Find where the given text appears and provide that cell's center as (x, y) coordinate. 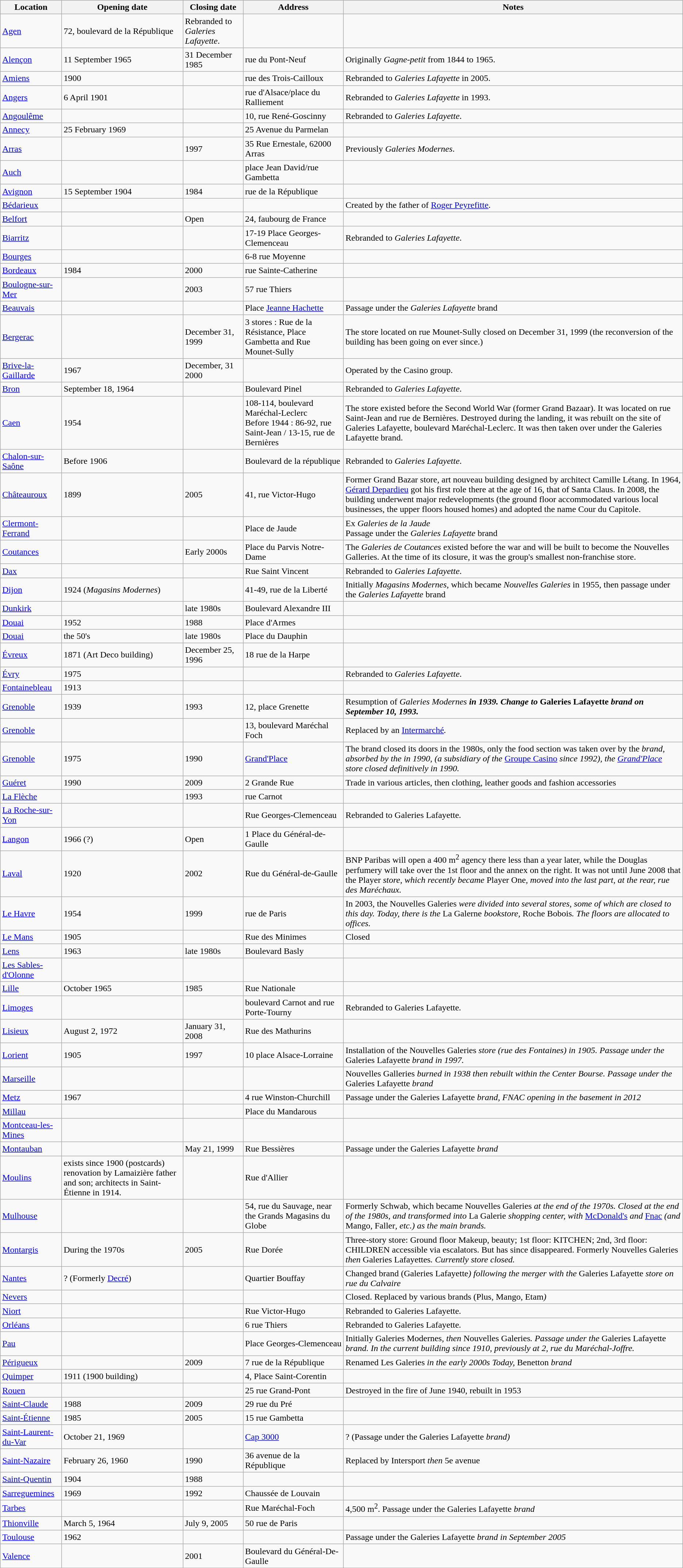
Pau (31, 1343)
1952 (123, 622)
1966 (?) (123, 839)
Closed (513, 937)
3 stores : Rue de la Résistance, Place Gambetta and Rue Mounet-Sully (293, 337)
Replaced by an Intermarché. (513, 730)
2002 (213, 874)
La Roche-sur-Yon (31, 815)
18 rue de la Harpe (293, 655)
Le Havre (31, 913)
Place Georges-Clemenceau (293, 1343)
the 50's (123, 636)
Opening date (123, 7)
25 Avenue du Parmelan (293, 130)
December 25, 1996 (213, 655)
Bron (31, 389)
rue du Pont-Neuf (293, 60)
Dunkirk (31, 608)
Destroyed in the fire of June 1940, rebuilt in 1953 (513, 1390)
Boulevard Basly (293, 951)
Boulevard Alexandre III (293, 608)
Rue Georges-Clemenceau (293, 815)
1920 (123, 874)
Auch (31, 172)
Tarbes (31, 1508)
Originally Gagne-petit from 1844 to 1965. (513, 60)
Chalon-sur-Saône (31, 461)
Metz (31, 1097)
Bédarieux (31, 205)
Avignon (31, 191)
1913 (123, 688)
Location (31, 7)
Bordeaux (31, 271)
Place de Jaude (293, 528)
Boulevard de la république (293, 461)
Laval (31, 874)
Grand'Place (293, 759)
29 rue du Pré (293, 1404)
Périgueux (31, 1362)
12, place Grenette (293, 707)
6-8 rue Moyenne (293, 257)
Évry (31, 674)
41-49, rue de la Liberté (293, 589)
Mulhouse (31, 1216)
25 rue Grand-Pont (293, 1390)
Châteauroux (31, 494)
Installation of the Nouvelles Galeries store (rue des Fontaines) in 1905. Passage under the Galeries Lafayette brand in 1997. (513, 1055)
Montceau-les-Mines (31, 1130)
Passage under the Galeries Lafayette brand in September 2005 (513, 1537)
Orléans (31, 1325)
March 5, 1964 (123, 1523)
Angoulême (31, 116)
Belfort (31, 219)
1871 (Art Deco building) (123, 655)
place Jean David/rue Gambetta (293, 172)
Rue Saint Vincent (293, 571)
Arras (31, 149)
Limoges (31, 1007)
36 avenue de la République (293, 1460)
Saint-Étienne (31, 1418)
Clermont-Ferrand (31, 528)
rue de Paris (293, 913)
Boulevard Pinel (293, 389)
2003 (213, 290)
Sarreguemines (31, 1493)
1963 (123, 951)
Early 2000s (213, 552)
11 September 1965 (123, 60)
Montargis (31, 1250)
Le Mans (31, 937)
50 rue de Paris (293, 1523)
Caen (31, 423)
Rue du Général-de-Gaulle (293, 874)
Les Sables-d'Olonne (31, 970)
1911 (1900 building) (123, 1376)
Rouen (31, 1390)
Created by the father of Roger Peyrefitte. (513, 205)
Annecy (31, 130)
? (Passage under the Galeries Lafayette brand) (513, 1437)
Lille (31, 989)
54, rue du Sauvage, near the Grands Magasins du Globe (293, 1216)
January 31, 2008 (213, 1031)
24, faubourg de France (293, 219)
2001 (213, 1556)
35 Rue Ernestale, 62000 Arras (293, 149)
Bergerac (31, 337)
February 26, 1960 (123, 1460)
Biarritz (31, 238)
Évreux (31, 655)
Boulevard du Général-De-Gaulle (293, 1556)
41, rue Victor-Hugo (293, 494)
The store located on rue Mounet-Sully closed on December 31, 1999 (the reconversion of the building has been going on ever since.) (513, 337)
Bourges (31, 257)
exists since 1900 (postcards) renovation by Lamaizière father and son; architects in Saint-Étienne in 1914. (123, 1178)
October 1965 (123, 989)
57 rue Thiers (293, 290)
Dax (31, 571)
Passage under the Galeries Lafayette brand, FNAC opening in the basement in 2012 (513, 1097)
13, boulevard Maréchal Foch (293, 730)
4, Place Saint-Corentin (293, 1376)
Millau (31, 1111)
Quartier Bouffay (293, 1278)
Rue Bessières (293, 1149)
1899 (123, 494)
rue Sainte-Catherine (293, 271)
Saint-Laurent-du-Var (31, 1437)
Amiens (31, 78)
Brive-la-Gaillarde (31, 370)
Place du Dauphin (293, 636)
boulevard Carnot and rue Porte-Tourny (293, 1007)
Dijon (31, 589)
Thionville (31, 1523)
Place du Parvis Notre-Dame (293, 552)
Cap 3000 (293, 1437)
Nevers (31, 1297)
Rue Dorée (293, 1250)
Quimper (31, 1376)
Place du Mandarous (293, 1111)
2 Grande Rue (293, 783)
6 April 1901 (123, 97)
Notes (513, 7)
10, rue René-Goscinny (293, 116)
rue des Trois-Cailloux (293, 78)
La Flèche (31, 796)
15 rue Gambetta (293, 1418)
Saint-Claude (31, 1404)
Nouvelles Galleries burned in 1938 then rebuilt within the Center Bourse. Passage under the Galeries Lafayette brand (513, 1079)
1999 (213, 913)
May 21, 1999 (213, 1149)
Changed brand (Galeries Lafayette) following the merger with the Galeries Lafayette store on rue du Calvaire (513, 1278)
Toulouse (31, 1537)
17-19 Place Georges-Clemenceau (293, 238)
1924 (Magasins Modernes) (123, 589)
Beauvais (31, 308)
Fontainebleau (31, 688)
December 31, 1999 (213, 337)
Operated by the Casino group. (513, 370)
July 9, 2005 (213, 1523)
1969 (123, 1493)
Ex Galeries de la JaudePassage under the Galeries Lafayette brand (513, 528)
Rue Victor-Hugo (293, 1311)
Closed. Replaced by various brands (Plus, Mango, Etam) (513, 1297)
Address (293, 7)
Langon (31, 839)
Montauban (31, 1149)
December, 31 2000 (213, 370)
Lisieux (31, 1031)
Angers (31, 97)
Coutances (31, 552)
7 rue de la République (293, 1362)
Rue Nationale (293, 989)
Closing date (213, 7)
Chaussée de Louvain (293, 1493)
Boulogne-sur-Mer (31, 290)
10 place Alsace-Lorraine (293, 1055)
Niort (31, 1311)
Rue d'Allier (293, 1178)
Rebranded to Galeries Lafayette in 1993. (513, 97)
Rebranded to Galeries Lafayette in 2005. (513, 78)
Saint-Quentin (31, 1479)
During the 1970s (123, 1250)
31 December 1985 (213, 60)
1 Place du Général-de-Gaulle (293, 839)
Replaced by Intersport then 5e avenue (513, 1460)
? (Formerly Decré) (123, 1278)
Place Jeanne Hachette (293, 308)
25 February 1969 (123, 130)
Rue des Minimes (293, 937)
Place d'Armes (293, 622)
Saint-Nazaire (31, 1460)
Moulins (31, 1178)
October 21, 1969 (123, 1437)
Lorient (31, 1055)
Guéret (31, 783)
Valence (31, 1556)
1904 (123, 1479)
Lens (31, 951)
September 18, 1964 (123, 389)
rue Carnot (293, 796)
Initially Magasins Modernes, which became Nouvelles Galeries in 1955, then passage under the Galeries Lafayette brand (513, 589)
Previously Galeries Modernes. (513, 149)
Rue Maréchal-Foch (293, 1508)
Resumption of Galeries Modernes in 1939. Change to Galeries Lafayette brand on September 10, 1993. (513, 707)
rue de la République (293, 191)
1900 (123, 78)
Nantes (31, 1278)
1939 (123, 707)
1962 (123, 1537)
Renamed Les Galeries in the early 2000s Today, Benetton brand (513, 1362)
Rue des Mathurins (293, 1031)
Agen (31, 31)
4,500 m2. Passage under the Galeries Lafayette brand (513, 1508)
rue d'Alsace/place du Ralliement (293, 97)
108-114, boulevard Maréchal-LeclercBefore 1944 : 86-92, rue Saint-Jean / 13-15, rue de Bernières (293, 423)
Before 1906 (123, 461)
2000 (213, 271)
August 2, 1972 (123, 1031)
Marseille (31, 1079)
Trade in various articles, then clothing, leather goods and fashion accessories (513, 783)
1992 (213, 1493)
4 rue Winston-Churchill (293, 1097)
72, boulevard de la République (123, 31)
Alençon (31, 60)
6 rue Thiers (293, 1325)
15 September 1904 (123, 191)
